For the text-containing cell, return its midpoint in (x, y) coordinate format. 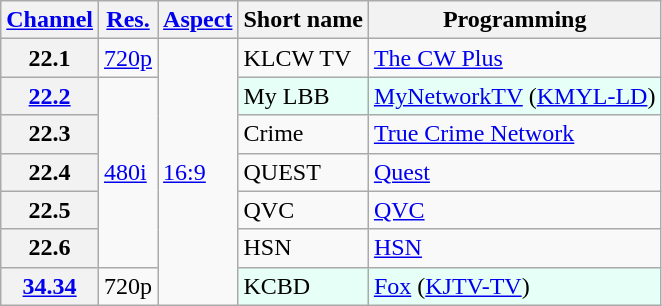
Channel (50, 20)
My LBB (303, 96)
22.6 (50, 248)
22.3 (50, 134)
34.34 (50, 286)
16:9 (198, 172)
Fox (KJTV-TV) (514, 286)
22.4 (50, 172)
480i (128, 172)
Quest (514, 172)
KCBD (303, 286)
MyNetworkTV (KMYL-LD) (514, 96)
QUEST (303, 172)
Aspect (198, 20)
Res. (128, 20)
22.2 (50, 96)
The CW Plus (514, 58)
Short name (303, 20)
Crime (303, 134)
Programming (514, 20)
True Crime Network (514, 134)
22.5 (50, 210)
KLCW TV (303, 58)
22.1 (50, 58)
